Capture the cell that displays the provided text and extract its (X, Y) central coordinate. 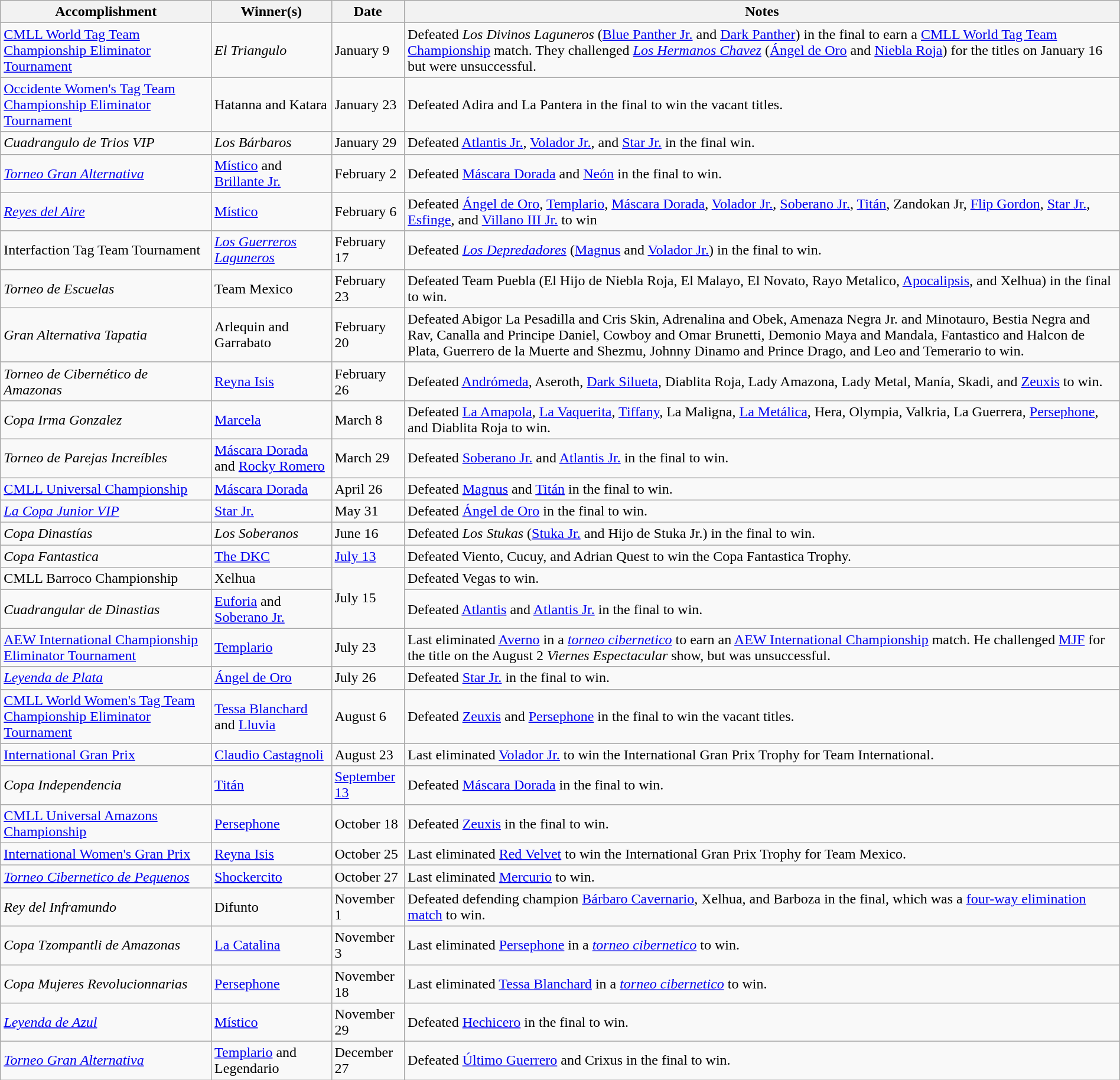
Date (368, 12)
July 13 (368, 556)
Los Soberanos (272, 534)
October 27 (368, 876)
Místico and Brillante Jr. (272, 174)
Defeated defending champion Bárbaro Cavernario, Xelhua, and Barboza in the final, which was a four-way elimination match to win. (762, 907)
Last eliminated Tessa Blanchard in a torneo cibernetico to win. (762, 984)
Last eliminated Persephone in a torneo cibernetico to win. (762, 945)
Last eliminated Red Velvet to win the International Gran Prix Trophy for Team Mexico. (762, 854)
Notes (762, 12)
February 17 (368, 250)
March 8 (368, 419)
Ángel de Oro (272, 678)
June 16 (368, 534)
March 29 (368, 458)
September 13 (368, 785)
Claudio Castagnoli (272, 755)
November 18 (368, 984)
Defeated Los Depredadores (Magnus and Volador Jr.) in the final to win. (762, 250)
CMLL World Women's Tag Team Championship Eliminator Tournament (106, 716)
August 6 (368, 716)
Xelhua (272, 579)
Defeated Adira and La Pantera in the final to win the vacant titles. (762, 105)
Difunto (272, 907)
AEW International Championship Eliminator Tournament (106, 647)
Reyes del Aire (106, 211)
Leyenda de Azul (106, 1023)
July 23 (368, 647)
Defeated Andrómeda, Aseroth, Dark Silueta, Diablita Roja, Lady Amazona, Lady Metal, Manía, Skadi, and Zeuxis to win. (762, 381)
Star Jr. (272, 511)
February 2 (368, 174)
CMLL Universal Amazons Championship (106, 823)
August 23 (368, 755)
November 29 (368, 1023)
Defeated Máscara Dorada and Neón in the final to win. (762, 174)
Last eliminated Volador Jr. to win the International Gran Prix Trophy for Team International. (762, 755)
Defeated Máscara Dorada in the final to win. (762, 785)
Copa Mujeres Revolucionnarias (106, 984)
Tessa Blanchard and Lluvia (272, 716)
May 31 (368, 511)
Defeated Último Guerrero and Crixus in the final to win. (762, 1061)
July 26 (368, 678)
Gran Alternativa Tapatia (106, 335)
Templario (272, 647)
Defeated Los Stukas (Stuka Jr. and Hijo de Stuka Jr.) in the final to win. (762, 534)
La Copa Junior VIP (106, 511)
Team Mexico (272, 288)
Templario and Legendario (272, 1061)
Torneo de Escuelas (106, 288)
Los Bárbaros (272, 143)
El Triangulo (272, 50)
Titán (272, 785)
Máscara Dorada and Rocky Romero (272, 458)
Defeated Zeuxis in the final to win. (762, 823)
CMLL World Tag Team Championship Eliminator Tournament (106, 50)
International Gran Prix (106, 755)
December 27 (368, 1061)
April 26 (368, 488)
January 9 (368, 50)
February 6 (368, 211)
February 23 (368, 288)
Cuadrangular de Dinastias (106, 609)
CMLL Barroco Championship (106, 579)
Copa Tzompantli de Amazonas (106, 945)
Accomplishment (106, 12)
Copa Dinastías (106, 534)
November 1 (368, 907)
October 18 (368, 823)
Defeated Team Puebla (El Hijo de Niebla Roja, El Malayo, El Novato, Rayo Metalico, Apocalipsis, and Xelhua) in the final to win. (762, 288)
Defeated Ángel de Oro in the final to win. (762, 511)
November 3 (368, 945)
Arlequin and Garrabato (272, 335)
Torneo de Cibernético de Amazonas (106, 381)
Winner(s) (272, 12)
Occidente Women's Tag Team Championship Eliminator Tournament (106, 105)
July 15 (368, 598)
Defeated Soberano Jr. and Atlantis Jr. in the final to win. (762, 458)
Copa Independencia (106, 785)
Shockercito (272, 876)
Defeated Atlantis and Atlantis Jr. in the final to win. (762, 609)
International Women's Gran Prix (106, 854)
La Catalina (272, 945)
Torneo Cibernetico de Pequenos (106, 876)
The DKC (272, 556)
Defeated Vegas to win. (762, 579)
CMLL Universal Championship (106, 488)
Hatanna and Katara (272, 105)
Defeated Viento, Cucuy, and Adrian Quest to win the Copa Fantastica Trophy. (762, 556)
February 26 (368, 381)
Copa Irma Gonzalez (106, 419)
Defeated Hechicero in the final to win. (762, 1023)
Defeated Magnus and Titán in the final to win. (762, 488)
Leyenda de Plata (106, 678)
Marcela (272, 419)
Defeated Star Jr. in the final to win. (762, 678)
Euforia and Soberano Jr. (272, 609)
Rey del Inframundo (106, 907)
Last eliminated Mercurio to win. (762, 876)
Defeated La Amapola, La Vaquerita, Tiffany, La Maligna, La Metálica, Hera, Olympia, Valkria, La Guerrera, Persephone, and Diablita Roja to win. (762, 419)
Torneo de Parejas Increíbles (106, 458)
January 29 (368, 143)
Defeated Atlantis Jr., Volador Jr., and Star Jr. in the final win. (762, 143)
October 25 (368, 854)
Defeated Zeuxis and Persephone in the final to win the vacant titles. (762, 716)
Interfaction Tag Team Tournament (106, 250)
February 20 (368, 335)
Máscara Dorada (272, 488)
Los Guerreros Laguneros (272, 250)
January 23 (368, 105)
Copa Fantastica (106, 556)
Cuadrangulo de Trios VIP (106, 143)
